Extract the [X, Y] coordinate from the center of the cell holding the provided text.  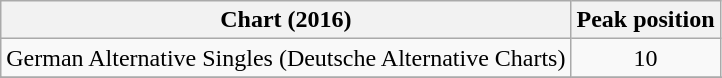
German Alternative Singles (Deutsche Alternative Charts) [286, 58]
Peak position [646, 20]
Chart (2016) [286, 20]
10 [646, 58]
